Return [X, Y] of the center of cell containing provided text 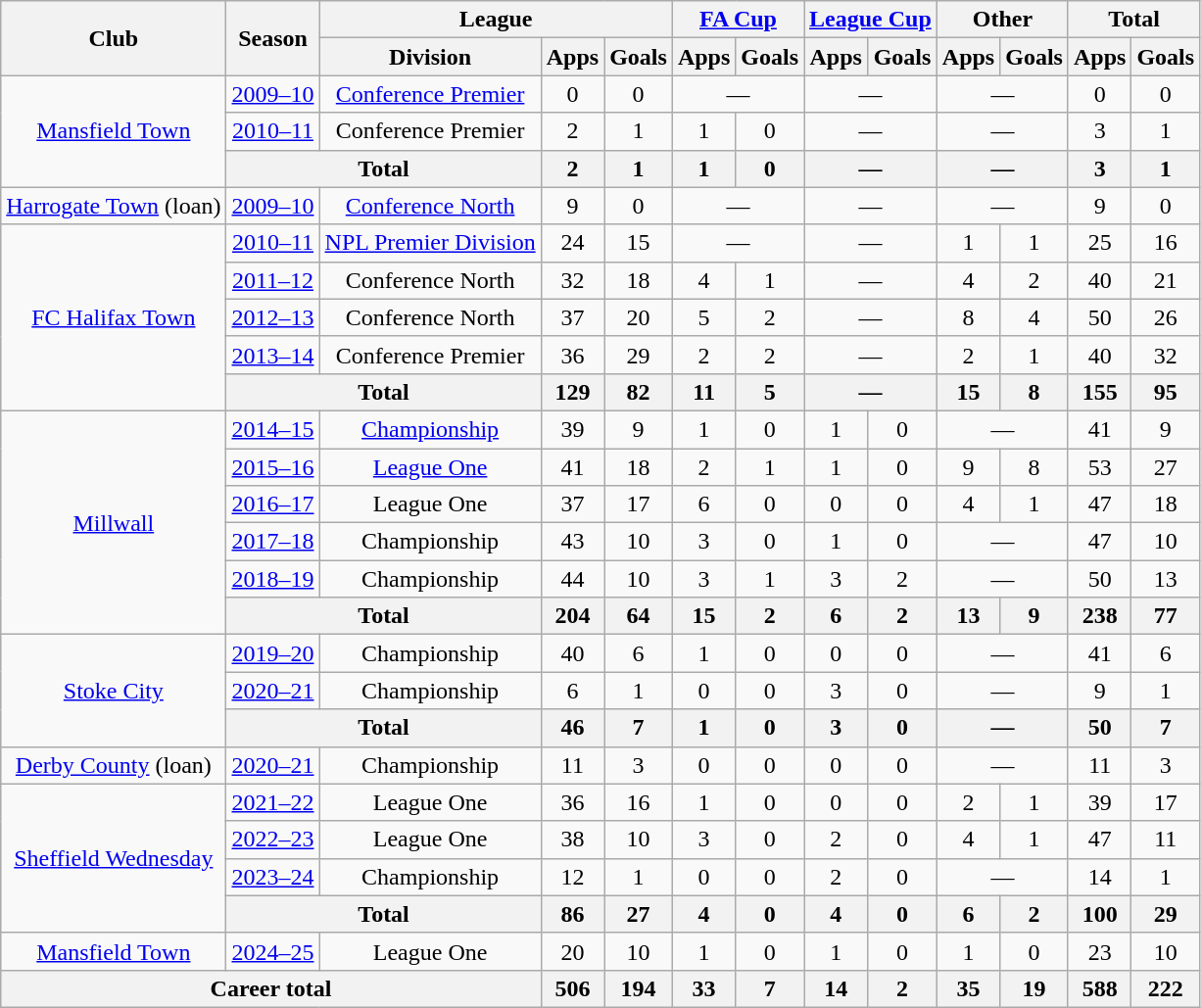
Club [114, 38]
2024–25 [272, 951]
2014–15 [272, 429]
222 [1166, 988]
26 [1166, 317]
12 [572, 877]
64 [639, 616]
2012–13 [272, 317]
FC Halifax Town [114, 317]
2016–17 [272, 504]
Career total [270, 988]
53 [1099, 467]
Other [1002, 20]
21 [1166, 280]
2011–12 [272, 280]
Millwall [114, 522]
238 [1099, 616]
77 [1166, 616]
2013–14 [272, 355]
NPL Premier Division [430, 243]
44 [572, 579]
35 [968, 988]
506 [572, 988]
2023–24 [272, 877]
100 [1099, 914]
Division [430, 57]
2019–20 [272, 653]
24 [572, 243]
46 [572, 728]
129 [572, 392]
2022–23 [272, 840]
Sheffield Wednesday [114, 858]
Season [272, 38]
League [496, 20]
155 [1099, 392]
19 [1034, 988]
Stoke City [114, 691]
23 [1099, 951]
95 [1166, 392]
588 [1099, 988]
Derby County (loan) [114, 765]
38 [572, 840]
Harrogate Town (loan) [114, 206]
25 [1099, 243]
2021–22 [272, 802]
194 [639, 988]
86 [572, 914]
2017–18 [272, 542]
League Cup [871, 20]
FA Cup [738, 20]
33 [703, 988]
2018–19 [272, 579]
204 [572, 616]
43 [572, 542]
2015–16 [272, 467]
82 [639, 392]
